Return the (X, Y) coordinate for the center point of the cell that contains the specified text.  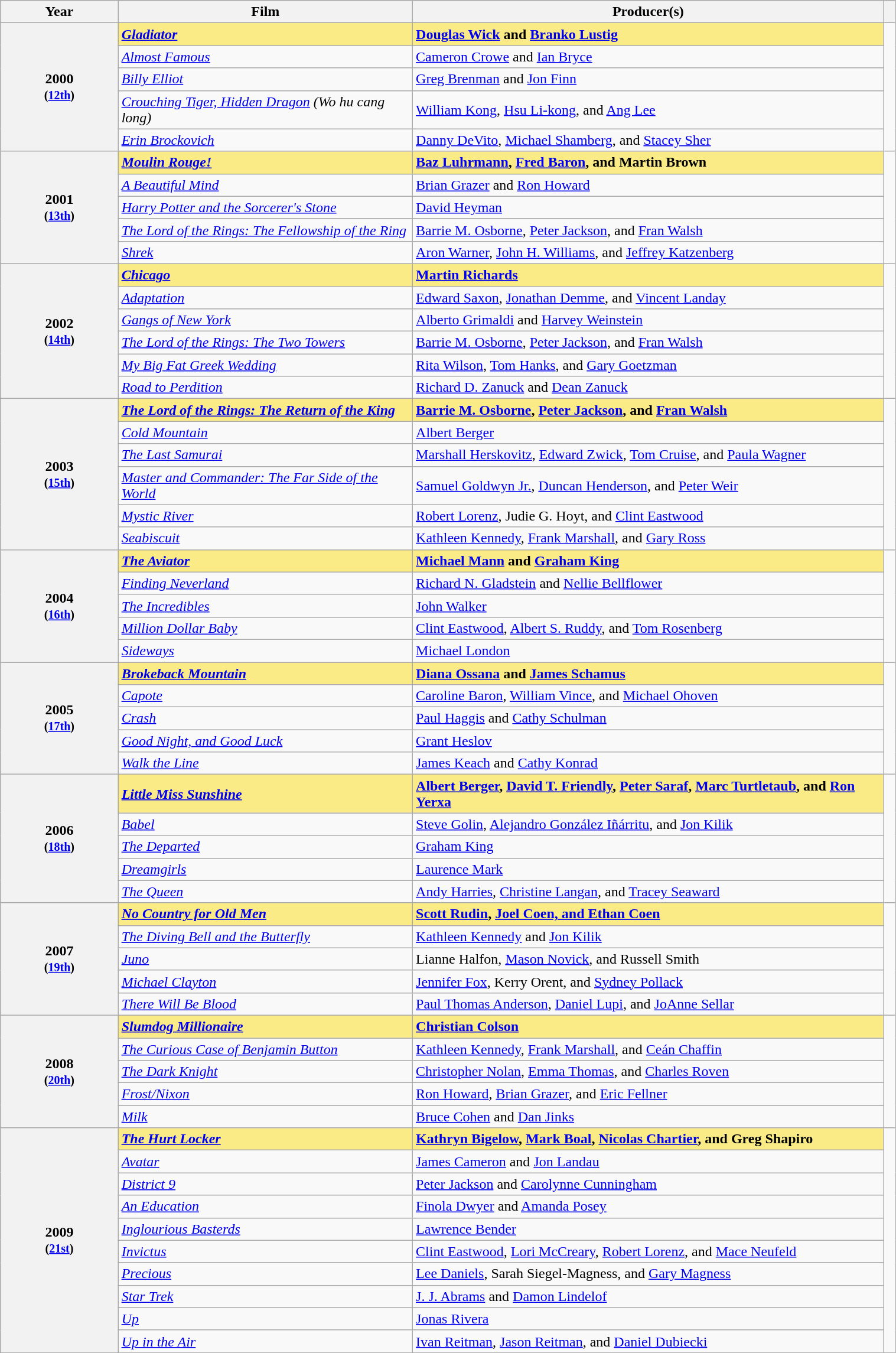
Michael Mann and Graham King (649, 561)
Mystic River (265, 516)
Master and Commander: The Far Side of the World (265, 486)
2009(21st) (59, 1241)
Clint Eastwood, Lori McCreary, Robert Lorenz, and Mace Neufeld (649, 1251)
Alberto Grimaldi and Harvey Weinstein (649, 320)
Adaptation (265, 297)
The Lord of the Rings: The Fellowship of the Ring (265, 230)
Jennifer Fox, Kerry Orent, and Sydney Pollack (649, 981)
Slumdog Millionaire (265, 1026)
My Big Fat Greek Wedding (265, 365)
2007(19th) (59, 959)
Producer(s) (649, 12)
Ivan Reitman, Jason Reitman, and Daniel Dubiecki (649, 1341)
The Last Samurai (265, 455)
Greg Brenman and Jon Finn (649, 79)
Andy Harries, Christine Langan, and Tracey Seaward (649, 892)
No Country for Old Men (265, 914)
Albert Berger (649, 432)
Finola Dwyer and Amanda Posey (649, 1206)
2006(18th) (59, 839)
Precious (265, 1274)
Finding Neverland (265, 583)
Cameron Crowe and Ian Bryce (649, 57)
Avatar (265, 1162)
Kathleen Kennedy, Frank Marshall, and Gary Ross (649, 538)
Danny DeVito, Michael Shamberg, and Stacey Sher (649, 140)
Up in the Air (265, 1341)
Film (265, 12)
2008(20th) (59, 1071)
Christian Colson (649, 1026)
Gangs of New York (265, 320)
Caroline Baron, William Vince, and Michael Ohoven (649, 696)
Peter Jackson and Carolynne Cunningham (649, 1184)
The Aviator (265, 561)
Jonas Rivera (649, 1319)
Juno (265, 959)
Year (59, 12)
Michael Clayton (265, 981)
Shrek (265, 252)
Cold Mountain (265, 432)
John Walker (649, 606)
Paul Haggis and Cathy Schulman (649, 718)
Richard D. Zanuck and Dean Zanuck (649, 388)
Babel (265, 824)
Christopher Nolan, Emma Thomas, and Charles Roven (649, 1072)
Kathleen Kennedy, Frank Marshall, and Ceán Chaffin (649, 1049)
Marshall Herskovitz, Edward Zwick, Tom Cruise, and Paula Wagner (649, 455)
Lawrence Bender (649, 1229)
There Will Be Blood (265, 1004)
Crouching Tiger, Hidden Dragon (Wo hu cang long) (265, 110)
2004(16th) (59, 606)
Milk (265, 1117)
Invictus (265, 1251)
Capote (265, 696)
Lee Daniels, Sarah Siegel-Magness, and Gary Magness (649, 1274)
Samuel Goldwyn Jr., Duncan Henderson, and Peter Weir (649, 486)
Baz Luhrmann, Fred Baron, and Martin Brown (649, 162)
The Lord of the Rings: The Return of the King (265, 410)
Michael London (649, 651)
Laurence Mark (649, 869)
Moulin Rouge! (265, 162)
2002(14th) (59, 331)
Sideways (265, 651)
Almost Famous (265, 57)
Steve Golin, Alejandro González Iñárritu, and Jon Kilik (649, 824)
James Keach and Cathy Konrad (649, 763)
Lianne Halfon, Mason Novick, and Russell Smith (649, 959)
2003(15th) (59, 474)
2005(17th) (59, 718)
Martin Richards (649, 275)
District 9 (265, 1184)
Million Dollar Baby (265, 628)
Star Trek (265, 1296)
Rita Wilson, Tom Hanks, and Gary Goetzman (649, 365)
Diana Ossana and James Schamus (649, 673)
Paul Thomas Anderson, Daniel Lupi, and JoAnne Sellar (649, 1004)
Richard N. Gladstein and Nellie Bellflower (649, 583)
Billy Elliot (265, 79)
Bruce Cohen and Dan Jinks (649, 1117)
Scott Rudin, Joel Coen, and Ethan Coen (649, 914)
Little Miss Sunshine (265, 794)
Harry Potter and the Sorcerer's Stone (265, 207)
Kathryn Bigelow, Mark Boal, Nicolas Chartier, and Greg Shapiro (649, 1139)
William Kong, Hsu Li-kong, and Ang Lee (649, 110)
Frost/Nixon (265, 1094)
J. J. Abrams and Damon Lindelof (649, 1296)
2000(12th) (59, 87)
James Cameron and Jon Landau (649, 1162)
Aron Warner, John H. Williams, and Jeffrey Katzenberg (649, 252)
Gladiator (265, 34)
Brokeback Mountain (265, 673)
Up (265, 1319)
Grant Heslov (649, 741)
Clint Eastwood, Albert S. Ruddy, and Tom Rosenberg (649, 628)
The Hurt Locker (265, 1139)
Good Night, and Good Luck (265, 741)
Erin Brockovich (265, 140)
2001(13th) (59, 207)
Road to Perdition (265, 388)
The Diving Bell and the Butterfly (265, 936)
The Dark Knight (265, 1072)
Inglourious Basterds (265, 1229)
Albert Berger, David T. Friendly, Peter Saraf, Marc Turtletaub, and Ron Yerxa (649, 794)
The Queen (265, 892)
The Curious Case of Benjamin Button (265, 1049)
Crash (265, 718)
Robert Lorenz, Judie G. Hoyt, and Clint Eastwood (649, 516)
The Incredibles (265, 606)
The Departed (265, 847)
David Heyman (649, 207)
The Lord of the Rings: The Two Towers (265, 343)
An Education (265, 1206)
A Beautiful Mind (265, 185)
Brian Grazer and Ron Howard (649, 185)
Kathleen Kennedy and Jon Kilik (649, 936)
Ron Howard, Brian Grazer, and Eric Fellner (649, 1094)
Walk the Line (265, 763)
Douglas Wick and Branko Lustig (649, 34)
Dreamgirls (265, 869)
Edward Saxon, Jonathan Demme, and Vincent Landay (649, 297)
Chicago (265, 275)
Graham King (649, 847)
Seabiscuit (265, 538)
